Pinpoint the cell where the given text exists, returning its (x, y) midpoint coordinate. 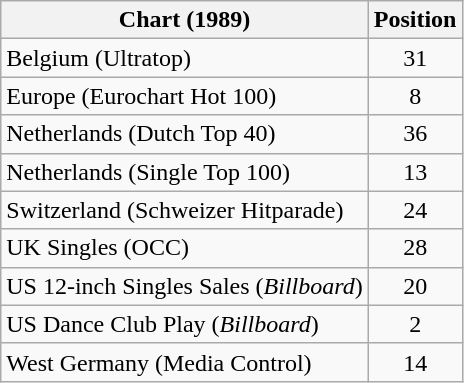
Switzerland (Schweizer Hitparade) (185, 210)
14 (415, 362)
8 (415, 96)
2 (415, 324)
36 (415, 134)
West Germany (Media Control) (185, 362)
Belgium (Ultratop) (185, 58)
Netherlands (Dutch Top 40) (185, 134)
Chart (1989) (185, 20)
13 (415, 172)
20 (415, 286)
US 12-inch Singles Sales (Billboard) (185, 286)
31 (415, 58)
Europe (Eurochart Hot 100) (185, 96)
28 (415, 248)
Position (415, 20)
Netherlands (Single Top 100) (185, 172)
24 (415, 210)
US Dance Club Play (Billboard) (185, 324)
UK Singles (OCC) (185, 248)
